Return [X, Y] of the center of cell containing provided text 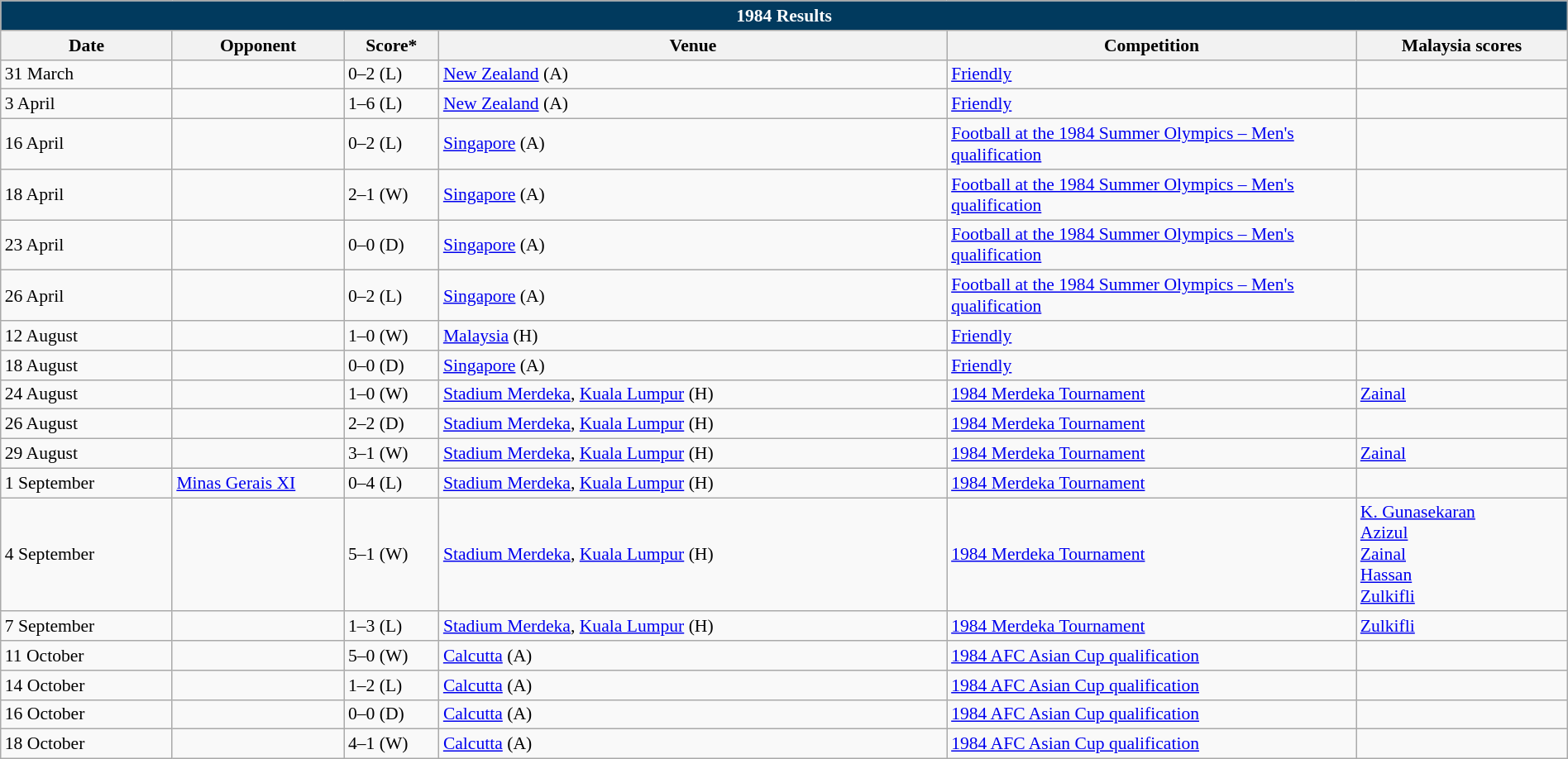
1984 Results [784, 16]
12 August [87, 336]
Date [87, 45]
5–0 (W) [392, 656]
5–1 (W) [392, 555]
3–1 (W) [392, 454]
Opponent [258, 45]
Score* [392, 45]
Zulkifli [1462, 627]
16 April [87, 144]
K. Gunasekaran Azizul Zainal Hassan Zulkifli [1462, 555]
Malaysia (H) [693, 336]
16 October [87, 714]
18 August [87, 365]
3 April [87, 104]
18 April [87, 195]
2–1 (W) [392, 195]
23 April [87, 245]
Competition [1151, 45]
Malaysia scores [1462, 45]
1–2 (L) [392, 685]
4 September [87, 555]
2–2 (D) [392, 424]
11 October [87, 656]
Venue [693, 45]
Minas Gerais XI [258, 483]
1–6 (L) [392, 104]
29 August [87, 454]
1–3 (L) [392, 627]
26 April [87, 296]
18 October [87, 744]
26 August [87, 424]
24 August [87, 394]
4–1 (W) [392, 744]
14 October [87, 685]
1 September [87, 483]
0–4 (L) [392, 483]
31 March [87, 74]
7 September [87, 627]
